Return [x, y] of the center of cell containing provided text 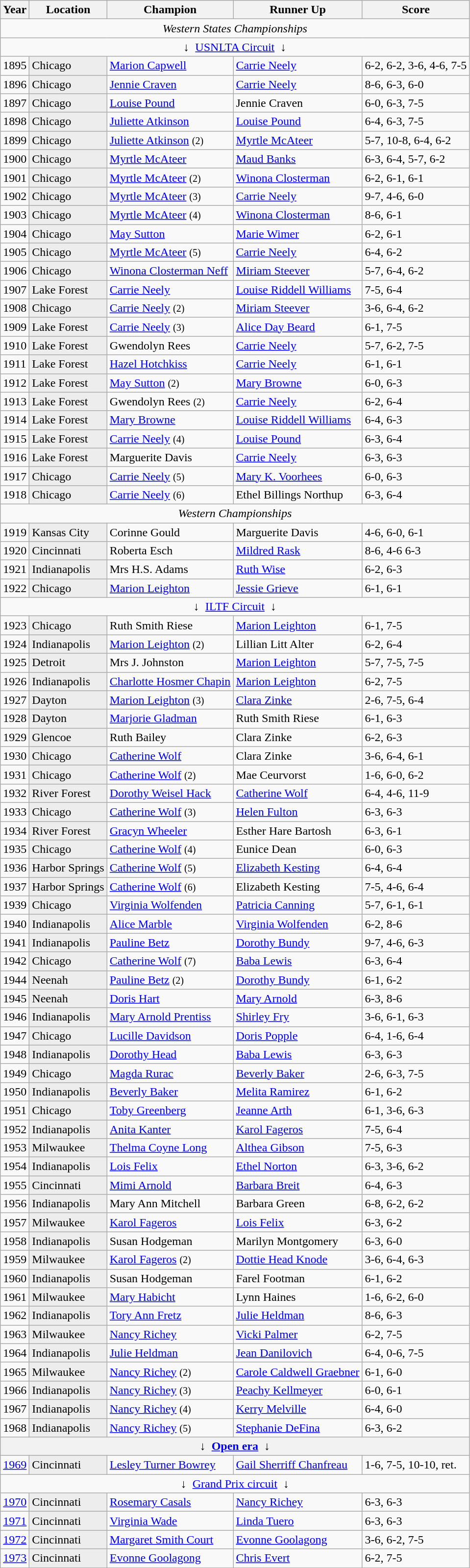
6-4, 1-6, 6-4 [416, 1036]
1928 [15, 719]
6-4, 0-6, 7-5 [416, 1353]
1947 [15, 1036]
Catherine Wolf (4) [170, 849]
6-1, 6-0 [416, 1371]
Carrie Neely (3) [170, 327]
2-6, 6-3, 7-5 [416, 1073]
1913 [15, 401]
1964 [15, 1353]
Ethel Billings Northup [298, 495]
6-2, 6-2, 3-6, 4-6, 7-5 [416, 66]
Mimi Arnold [170, 1185]
6-4, 6-2 [416, 252]
1972 [15, 1540]
1-6, 6-0, 6-2 [416, 774]
1905 [15, 252]
Barbara Breit [298, 1185]
1922 [15, 588]
5-7, 6-4, 6-2 [416, 271]
1919 [15, 532]
1924 [15, 644]
6-0, 6-3, 7-5 [416, 103]
Runner Up [298, 10]
Jessie Grieve [298, 588]
3-6, 6-2, 7-5 [416, 1540]
1907 [15, 290]
1923 [15, 625]
Lillian Litt Alter [298, 644]
Thelma Coyne Long [170, 1148]
Juliette Atkinson (2) [170, 140]
Pauline Betz (2) [170, 980]
6-2, 8-6 [416, 924]
1939 [15, 905]
1897 [15, 103]
1952 [15, 1129]
1958 [15, 1241]
9-7, 4-6, 6-0 [416, 196]
1934 [15, 831]
Stephanie DeFina [298, 1428]
1911 [15, 364]
↓ Grand Prix circuit ↓ [235, 1484]
Western States Championships [235, 28]
May Sutton (2) [170, 383]
8-6, 6-1 [416, 215]
1942 [15, 961]
Shirley Fry [298, 1017]
Althea Gibson [298, 1148]
1936 [15, 868]
6-2, 6-1 [416, 234]
Karol Fageros (2) [170, 1260]
5-7, 7-5, 7-5 [416, 663]
Peachy Kellmeyer [298, 1390]
1-6, 7-5, 10-10, ret. [416, 1465]
Catherine Wolf (7) [170, 961]
1903 [15, 215]
Ethel Norton [298, 1167]
Lucille Davidson [170, 1036]
1945 [15, 998]
Location [68, 10]
Marion Leighton (3) [170, 700]
1937 [15, 887]
1899 [15, 140]
1960 [15, 1278]
Dottie Head Knode [298, 1260]
Hazel Hotchkiss [170, 364]
Pauline Betz [170, 943]
Gracyn Wheeler [170, 831]
1920 [15, 551]
1902 [15, 196]
6-8, 6-2, 6-2 [416, 1204]
1918 [15, 495]
↓ ILTF Circuit ↓ [235, 607]
7-5, 6-3 [416, 1148]
Dorothy Weisel Hack [170, 793]
1973 [15, 1558]
3-6, 6-4, 6-3 [416, 1260]
Carrie Neely (6) [170, 495]
Farel Footman [298, 1278]
1962 [15, 1316]
1941 [15, 943]
Alice Day Beard [298, 327]
Jean Danilovich [298, 1353]
1961 [15, 1297]
6-3, 6-4, 5-7, 6-2 [416, 159]
Alice Marble [170, 924]
Mary Arnold [298, 998]
3-6, 6-1, 6-3 [416, 1017]
Marie Wimer [298, 234]
Myrtle McAteer (5) [170, 252]
Melita Ramirez [298, 1092]
Marjorie Gladman [170, 719]
1965 [15, 1371]
Lynn Haines [298, 1297]
1908 [15, 308]
1957 [15, 1222]
Tory Ann Fretz [170, 1316]
1895 [15, 66]
Mrs J. Johnston [170, 663]
Marion Leighton (2) [170, 644]
Doris Hart [170, 998]
Charlotte Hosmer Chapin [170, 681]
Jeanne Arth [298, 1110]
4-6, 6-0, 6-1 [416, 532]
1925 [15, 663]
1896 [15, 84]
Gwendolyn Rees (2) [170, 401]
Gail Sherriff Chanfreau [298, 1465]
1935 [15, 849]
1966 [15, 1390]
6-0, 6-1 [416, 1390]
1931 [15, 774]
Detroit [68, 663]
1971 [15, 1521]
Year [15, 10]
Carrie Neely (5) [170, 476]
3-6, 6-4, 6-2 [416, 308]
Roberta Esch [170, 551]
Ruth Wise [298, 570]
1948 [15, 1054]
1963 [15, 1334]
1955 [15, 1185]
Toby Greenberg [170, 1110]
1930 [15, 756]
Lesley Turner Bowrey [170, 1465]
Doris Popple [298, 1036]
Catherine Wolf (6) [170, 887]
Catherine Wolf (5) [170, 868]
Patricia Canning [298, 905]
8-6, 4-6 6-3 [416, 551]
Carole Caldwell Graebner [298, 1371]
9-7, 4-6, 6-3 [416, 943]
1944 [15, 980]
Mary Arnold Prentiss [170, 1017]
Magda Rurac [170, 1073]
Chris Evert [298, 1558]
1950 [15, 1092]
Champion [170, 10]
1906 [15, 271]
Winona Closterman Neff [170, 271]
1968 [15, 1428]
Carrie Neely (4) [170, 439]
1959 [15, 1260]
Carrie Neely (2) [170, 308]
Kansas City [68, 532]
Kerry Melville [298, 1409]
1917 [15, 476]
↓ Open era ↓ [235, 1446]
May Sutton [170, 234]
6-1, 6-3 [416, 719]
Dorothy Head [170, 1054]
1929 [15, 737]
Nancy Richey (3) [170, 1390]
6-3, 8-6 [416, 998]
1949 [15, 1073]
1914 [15, 420]
6-4, 6-3, 7-5 [416, 122]
Myrtle McAteer (3) [170, 196]
Mary Ann Mitchell [170, 1204]
Eunice Dean [298, 849]
1940 [15, 924]
Western Championships [235, 513]
Juliette Atkinson [170, 122]
Mrs H.S. Adams [170, 570]
Mary K. Voorhees [298, 476]
1901 [15, 177]
6-4, 6-0 [416, 1409]
1969 [15, 1465]
Nancy Richey (5) [170, 1428]
Margaret Smith Court [170, 1540]
Mildred Rask [298, 551]
Catherine Wolf (2) [170, 774]
1912 [15, 383]
Vicki Palmer [298, 1334]
Marilyn Montgomery [298, 1241]
5-7, 6-2, 7-5 [416, 346]
2-6, 7-5, 6-4 [416, 700]
Marion Capwell [170, 66]
Score [416, 10]
1926 [15, 681]
Glencoe [68, 737]
1951 [15, 1110]
6-1, 3-6, 6-3 [416, 1110]
5-7, 10-8, 6-4, 6-2 [416, 140]
1910 [15, 346]
6-4, 6-4 [416, 868]
Gwendolyn Rees [170, 346]
Esther Hare Bartosh [298, 831]
3-6, 6-4, 6-1 [416, 756]
Catherine Wolf (3) [170, 812]
6-4, 4-6, 11-9 [416, 793]
1904 [15, 234]
Ruth Bailey [170, 737]
1921 [15, 570]
Linda Tuero [298, 1521]
Barbara Green [298, 1204]
Corinne Gould [170, 532]
1967 [15, 1409]
7-5, 4-6, 6-4 [416, 887]
1927 [15, 700]
Virginia Wade [170, 1521]
Anita Kanter [170, 1129]
1956 [15, 1204]
8-6, 6-3, 6-0 [416, 84]
Mary Habicht [170, 1297]
6-2, 6-1, 6-1 [416, 177]
Myrtle McAteer (2) [170, 177]
Myrtle McAteer (4) [170, 215]
1909 [15, 327]
1915 [15, 439]
6-3, 6-1 [416, 831]
1898 [15, 122]
5-7, 6-1, 6-1 [416, 905]
Nancy Richey (4) [170, 1409]
1-6, 6-2, 6-0 [416, 1297]
1970 [15, 1502]
1946 [15, 1017]
1932 [15, 793]
Mae Ceurvorst [298, 774]
6-3, 6-0 [416, 1241]
Maud Banks [298, 159]
1953 [15, 1148]
8-6, 6-3 [416, 1316]
6-3, 3-6, 6-2 [416, 1167]
Helen Fulton [298, 812]
1933 [15, 812]
Nancy Richey (2) [170, 1371]
1916 [15, 457]
1900 [15, 159]
1954 [15, 1167]
Rosemary Casals [170, 1502]
↓ USNLTA Circuit ↓ [235, 47]
